Scan for the cell matching the given text and deliver its [x, y] coordinate at center. 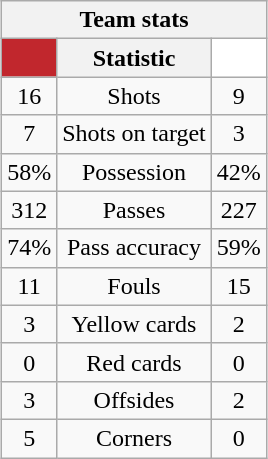
Yellow cards [134, 324]
312 [30, 210]
11 [30, 286]
74% [30, 248]
Team stats [134, 20]
Passes [134, 210]
7 [30, 134]
9 [238, 96]
59% [238, 248]
58% [30, 172]
15 [238, 286]
Red cards [134, 362]
227 [238, 210]
42% [238, 172]
16 [30, 96]
5 [30, 438]
Statistic [134, 58]
Pass accuracy [134, 248]
Offsides [134, 400]
Shots [134, 96]
Possession [134, 172]
Shots on target [134, 134]
Fouls [134, 286]
Corners [134, 438]
